Search for the cell housing the specified text and yield its (X, Y) center coordinate. 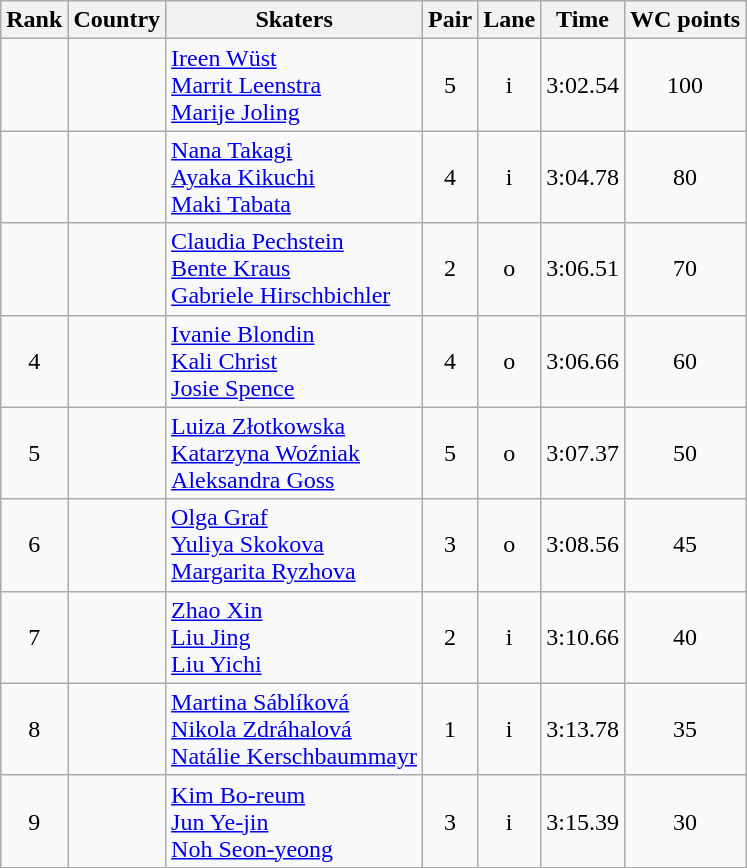
80 (684, 177)
40 (684, 637)
3:10.66 (583, 637)
3:07.37 (583, 453)
Ivanie BlondinKali ChristJosie Spence (294, 361)
3:02.54 (583, 85)
45 (684, 545)
Zhao XinLiu JingLiu Yichi (294, 637)
3:15.39 (583, 821)
7 (34, 637)
3:06.66 (583, 361)
70 (684, 269)
Pair (450, 20)
3:13.78 (583, 729)
Olga GrafYuliya SkokovaMargarita Ryzhova (294, 545)
60 (684, 361)
8 (34, 729)
50 (684, 453)
35 (684, 729)
6 (34, 545)
3:08.56 (583, 545)
9 (34, 821)
Time (583, 20)
WC points (684, 20)
Martina SáblíkováNikola ZdráhalováNatálie Kerschbaummayr (294, 729)
100 (684, 85)
Nana TakagiAyaka KikuchiMaki Tabata (294, 177)
3:04.78 (583, 177)
Ireen WüstMarrit LeenstraMarije Joling (294, 85)
Lane (510, 20)
Kim Bo-reumJun Ye-jinNoh Seon-yeong (294, 821)
Rank (34, 20)
3:06.51 (583, 269)
Luiza ZłotkowskaKatarzyna WoźniakAleksandra Goss (294, 453)
Country (117, 20)
Claudia PechsteinBente KrausGabriele Hirschbichler (294, 269)
30 (684, 821)
1 (450, 729)
Skaters (294, 20)
